From the cell containing the given text, extract its center point as (X, Y) coordinate. 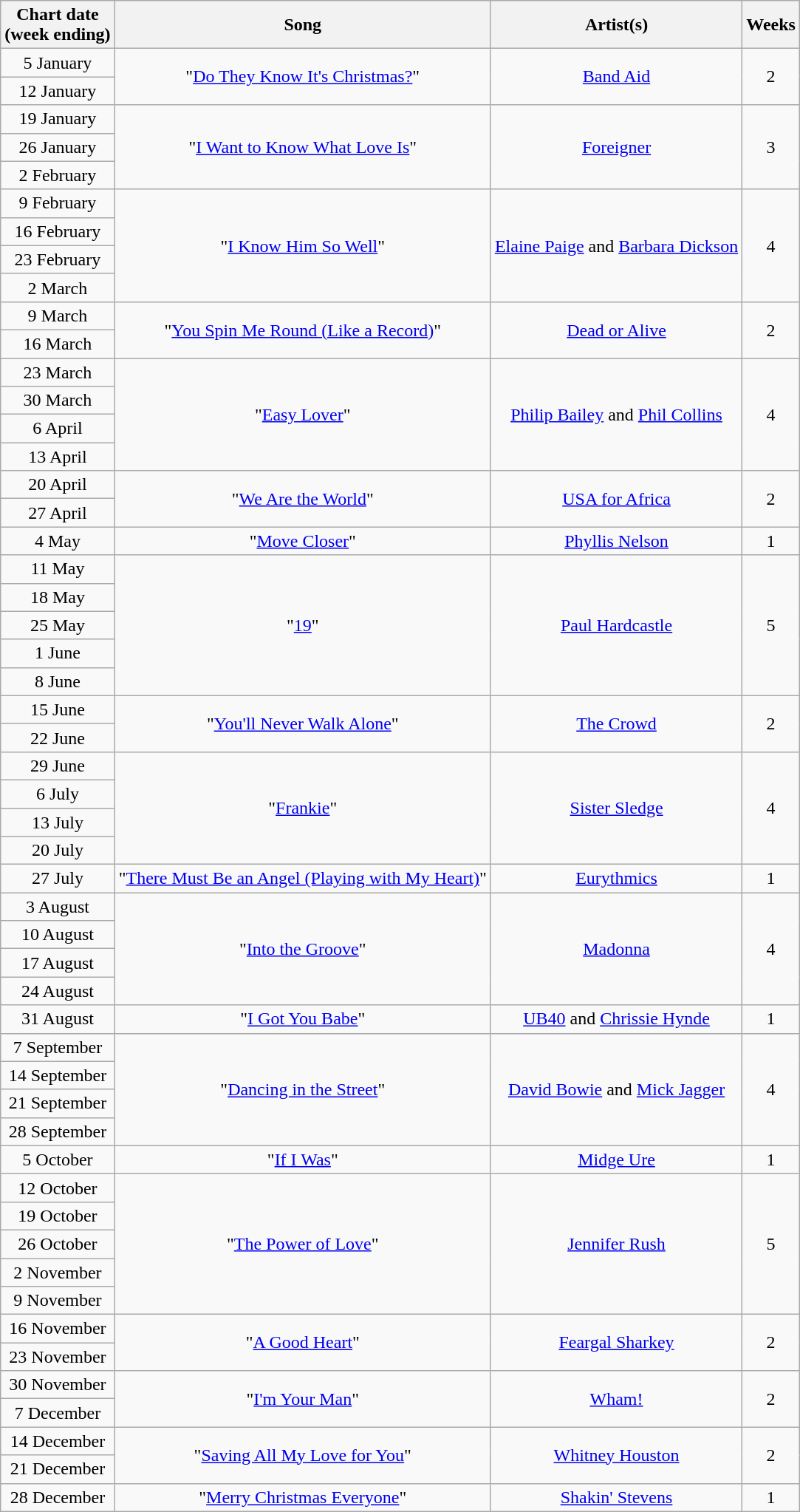
Eurythmics (616, 879)
30 March (58, 401)
"19" (303, 625)
Artist(s) (616, 25)
"Frankie" (303, 808)
Elaine Paige and Barbara Dickson (616, 245)
30 November (58, 1385)
Whitney Houston (616, 1455)
28 December (58, 1497)
5 January (58, 63)
Song (303, 25)
6 July (58, 794)
"If I Was" (303, 1159)
24 August (58, 991)
Chart date(week ending) (58, 25)
Madonna (616, 949)
18 May (58, 597)
"We Are the World" (303, 499)
13 April (58, 457)
27 July (58, 879)
2 February (58, 175)
7 December (58, 1413)
22 June (58, 738)
The Crowd (616, 723)
"I Know Him So Well" (303, 245)
29 June (58, 766)
Band Aid (616, 77)
27 April (58, 513)
23 March (58, 372)
9 November (58, 1301)
14 December (58, 1441)
19 October (58, 1216)
11 May (58, 569)
Midge Ure (616, 1159)
Jennifer Rush (616, 1244)
David Bowie and Mick Jagger (616, 1089)
"Move Closer" (303, 541)
10 August (58, 935)
Wham! (616, 1399)
26 October (58, 1244)
Paul Hardcastle (616, 625)
"Easy Lover" (303, 414)
9 March (58, 316)
Shakin' Stevens (616, 1497)
25 May (58, 625)
16 November (58, 1329)
Phyllis Nelson (616, 541)
2 November (58, 1272)
"I'm Your Man" (303, 1399)
3 August (58, 907)
3 (771, 147)
23 November (58, 1357)
Foreigner (616, 147)
"The Power of Love" (303, 1244)
2 March (58, 287)
"Saving All My Love for You" (303, 1455)
19 January (58, 119)
7 September (58, 1047)
13 July (58, 823)
Philip Bailey and Phil Collins (616, 414)
9 February (58, 203)
17 August (58, 963)
"A Good Heart" (303, 1343)
Sister Sledge (616, 808)
"Dancing in the Street" (303, 1089)
12 January (58, 91)
6 April (58, 429)
8 June (58, 681)
Feargal Sharkey (616, 1343)
16 March (58, 344)
23 February (58, 259)
28 September (58, 1131)
26 January (58, 147)
4 May (58, 541)
5 October (58, 1159)
21 September (58, 1103)
14 September (58, 1075)
USA for Africa (616, 499)
"I Want to Know What Love Is" (303, 147)
"I Got You Babe" (303, 1019)
"Into the Groove" (303, 949)
31 August (58, 1019)
15 June (58, 709)
"You Spin Me Round (Like a Record)" (303, 330)
16 February (58, 231)
Dead or Alive (616, 330)
"Do They Know It's Christmas?" (303, 77)
Weeks (771, 25)
21 December (58, 1469)
"You'll Never Walk Alone" (303, 723)
"Merry Christmas Everyone" (303, 1497)
20 July (58, 851)
1 June (58, 653)
12 October (58, 1188)
20 April (58, 485)
"There Must Be an Angel (Playing with My Heart)" (303, 879)
UB40 and Chrissie Hynde (616, 1019)
